Output the [x, y] coordinate of the center of the cell containing the given text.  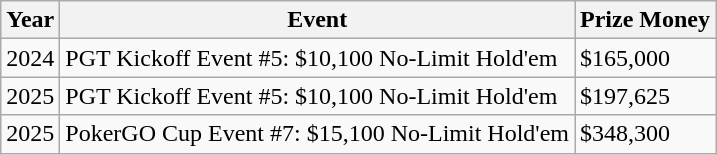
2024 [30, 58]
PokerGO Cup Event #7: $15,100 No-Limit Hold'em [318, 134]
$348,300 [644, 134]
Year [30, 20]
Event [318, 20]
Prize Money [644, 20]
$165,000 [644, 58]
$197,625 [644, 96]
